From the cell containing the given text, extract its center point as (X, Y) coordinate. 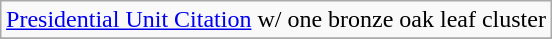
Presidential Unit Citation w/ one bronze oak leaf cluster (276, 20)
